Scan for the cell matching the given text and deliver its [X, Y] coordinate at center. 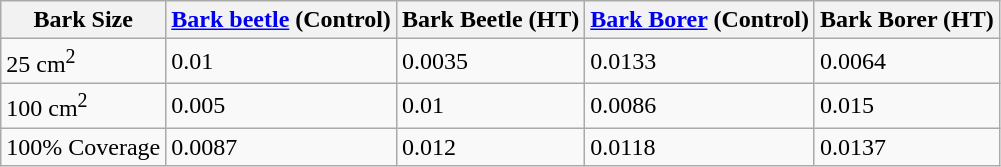
25 cm2 [84, 62]
0.012 [490, 147]
Bark Beetle (HT) [490, 20]
0.0118 [700, 147]
100% Coverage [84, 147]
0.0035 [490, 62]
0.0086 [700, 106]
Bark Borer (Control) [700, 20]
100 cm2 [84, 106]
0.0087 [282, 147]
0.0137 [906, 147]
0.0064 [906, 62]
0.0133 [700, 62]
Bark Borer (HT) [906, 20]
Bark Size [84, 20]
Bark beetle (Control) [282, 20]
0.015 [906, 106]
0.005 [282, 106]
